Extract the [X, Y] coordinate from the center of the cell holding the provided text.  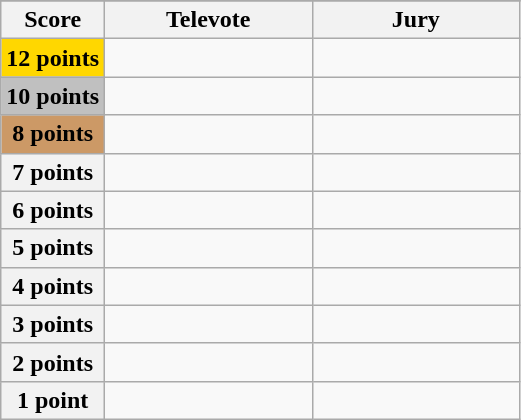
6 points [53, 210]
3 points [53, 324]
2 points [53, 362]
12 points [53, 58]
1 point [53, 400]
4 points [53, 286]
Jury [416, 20]
Score [53, 20]
7 points [53, 172]
Televote [209, 20]
8 points [53, 134]
5 points [53, 248]
10 points [53, 96]
